Search for the cell housing the specified text and yield its (x, y) center coordinate. 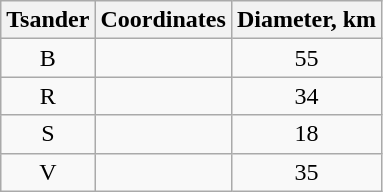
Tsander (48, 20)
55 (306, 58)
Diameter, km (306, 20)
Coordinates (163, 20)
18 (306, 134)
34 (306, 96)
35 (306, 172)
V (48, 172)
S (48, 134)
R (48, 96)
B (48, 58)
